Find where the given text appears and provide that cell's center as [x, y] coordinate. 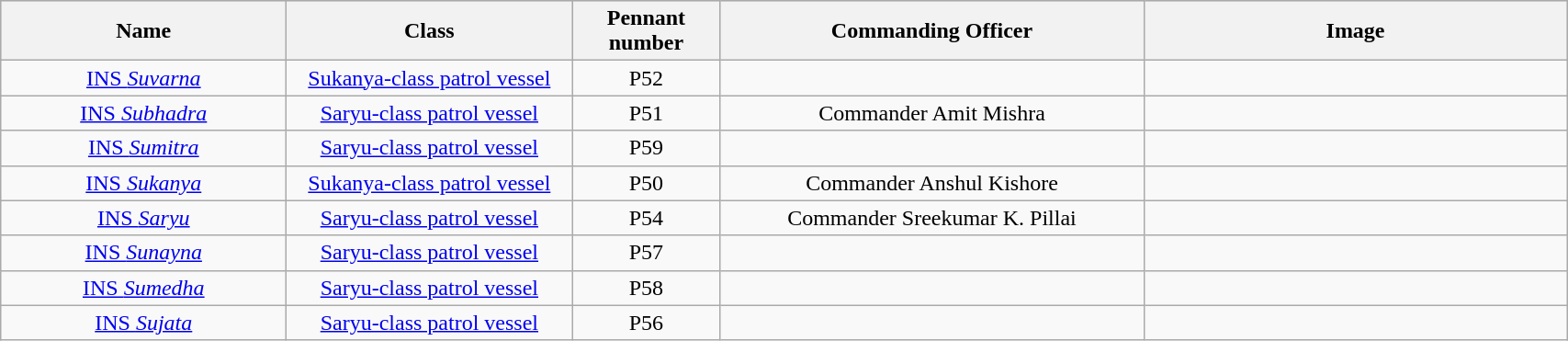
Commander Sreekumar K. Pillai [931, 218]
P51 [647, 113]
INS Sunayna [143, 253]
INS Subhadra [143, 113]
Pennant number [647, 31]
P59 [647, 148]
Commander Amit Mishra [931, 113]
Commanding Officer [931, 31]
INS Sukanya [143, 183]
P50 [647, 183]
INS Sumitra [143, 148]
INS Suvarna [143, 78]
Name [143, 31]
Image [1356, 31]
Class [430, 31]
P52 [647, 78]
P57 [647, 253]
Commander Anshul Kishore [931, 183]
INS Sujata [143, 323]
INS Sumedha [143, 288]
P54 [647, 218]
P56 [647, 323]
INS Saryu [143, 218]
P58 [647, 288]
